Pinpoint the cell where the given text exists, returning its [x, y] midpoint coordinate. 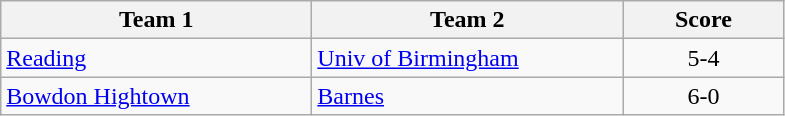
Reading [156, 58]
Score [704, 20]
Univ of Birmingham [468, 58]
Team 2 [468, 20]
6-0 [704, 96]
Bowdon Hightown [156, 96]
5-4 [704, 58]
Team 1 [156, 20]
Barnes [468, 96]
